Capture the cell that displays the provided text and extract its (X, Y) central coordinate. 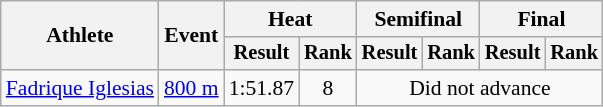
800 m (192, 88)
Final (542, 19)
Did not advance (480, 88)
Event (192, 36)
1:51.87 (262, 88)
Heat (290, 19)
Fadrique Iglesias (80, 88)
8 (328, 88)
Semifinal (418, 19)
Athlete (80, 36)
